Locate the cell with the specified text and output its (X, Y) center coordinate. 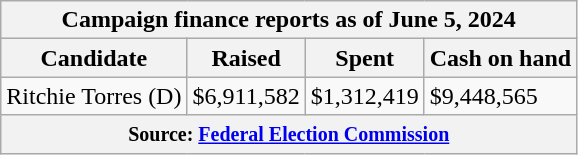
$1,312,419 (364, 96)
Raised (246, 58)
Campaign finance reports as of June 5, 2024 (289, 20)
Spent (364, 58)
Candidate (94, 58)
$9,448,565 (500, 96)
Source: Federal Election Commission (289, 134)
$6,911,582 (246, 96)
Ritchie Torres (D) (94, 96)
Cash on hand (500, 58)
